Pinpoint the cell where the given text exists, returning its [X, Y] midpoint coordinate. 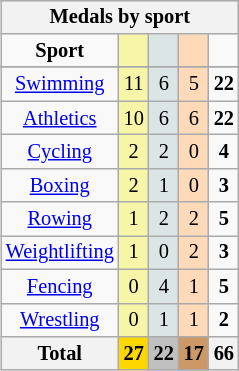
Sport [60, 51]
Boxing [60, 185]
Medals by sport [120, 17]
17 [194, 354]
10 [134, 118]
Cycling [60, 152]
66 [224, 354]
Swimming [60, 84]
27 [134, 354]
Rowing [60, 219]
Weightlifting [60, 253]
Total [60, 354]
Fencing [60, 286]
Wrestling [60, 320]
11 [134, 84]
Athletics [60, 118]
